Extract the (X, Y) coordinate from the center of the cell holding the provided text.  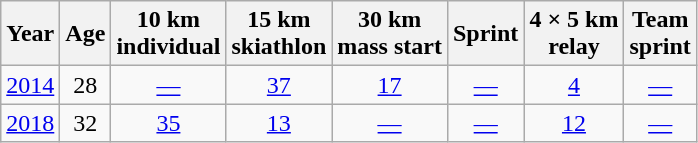
35 (168, 123)
28 (86, 85)
2014 (30, 85)
4 (574, 85)
2018 (30, 123)
Teamsprint (660, 34)
30 kmmass start (390, 34)
Age (86, 34)
Sprint (485, 34)
12 (574, 123)
32 (86, 123)
Year (30, 34)
37 (279, 85)
10 kmindividual (168, 34)
17 (390, 85)
4 × 5 kmrelay (574, 34)
13 (279, 123)
15 kmskiathlon (279, 34)
